Scan for the cell matching the given text and deliver its [X, Y] coordinate at center. 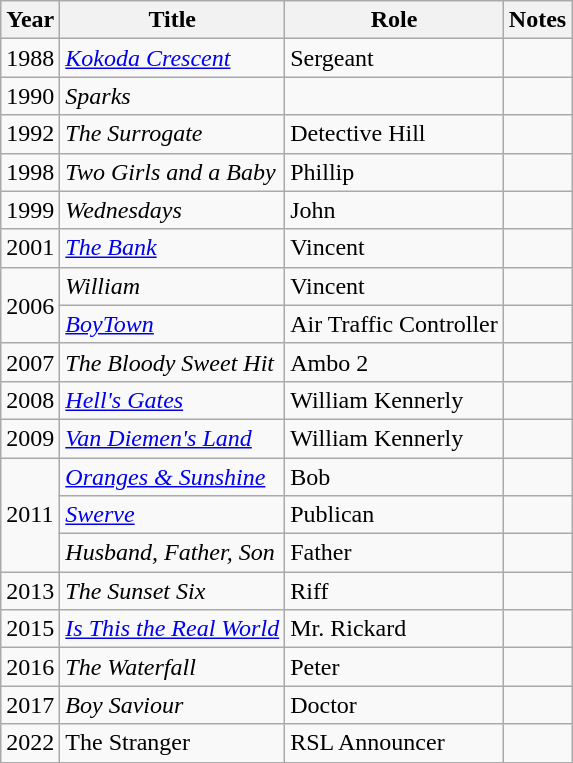
2009 [30, 438]
Father [394, 553]
1992 [30, 134]
Phillip [394, 172]
1990 [30, 96]
Ambo 2 [394, 362]
Two Girls and a Baby [172, 172]
Peter [394, 667]
The Sunset Six [172, 591]
Notes [537, 20]
Doctor [394, 705]
Air Traffic Controller [394, 324]
Hell's Gates [172, 400]
The Bloody Sweet Hit [172, 362]
1988 [30, 58]
The Waterfall [172, 667]
Husband, Father, Son [172, 553]
Swerve [172, 515]
William [172, 286]
BoyTown [172, 324]
The Stranger [172, 743]
2015 [30, 629]
Kokoda Crescent [172, 58]
1999 [30, 210]
Van Diemen's Land [172, 438]
Role [394, 20]
Wednesdays [172, 210]
Riff [394, 591]
Is This the Real World [172, 629]
Sparks [172, 96]
Bob [394, 477]
2001 [30, 248]
2011 [30, 515]
2017 [30, 705]
Publican [394, 515]
The Bank [172, 248]
Mr. Rickard [394, 629]
Detective Hill [394, 134]
Year [30, 20]
RSL Announcer [394, 743]
Oranges & Sunshine [172, 477]
Sergeant [394, 58]
The Surrogate [172, 134]
2013 [30, 591]
2007 [30, 362]
Boy Saviour [172, 705]
2016 [30, 667]
2022 [30, 743]
Title [172, 20]
2006 [30, 305]
2008 [30, 400]
1998 [30, 172]
John [394, 210]
